From the cell containing the given text, extract its center point as (x, y) coordinate. 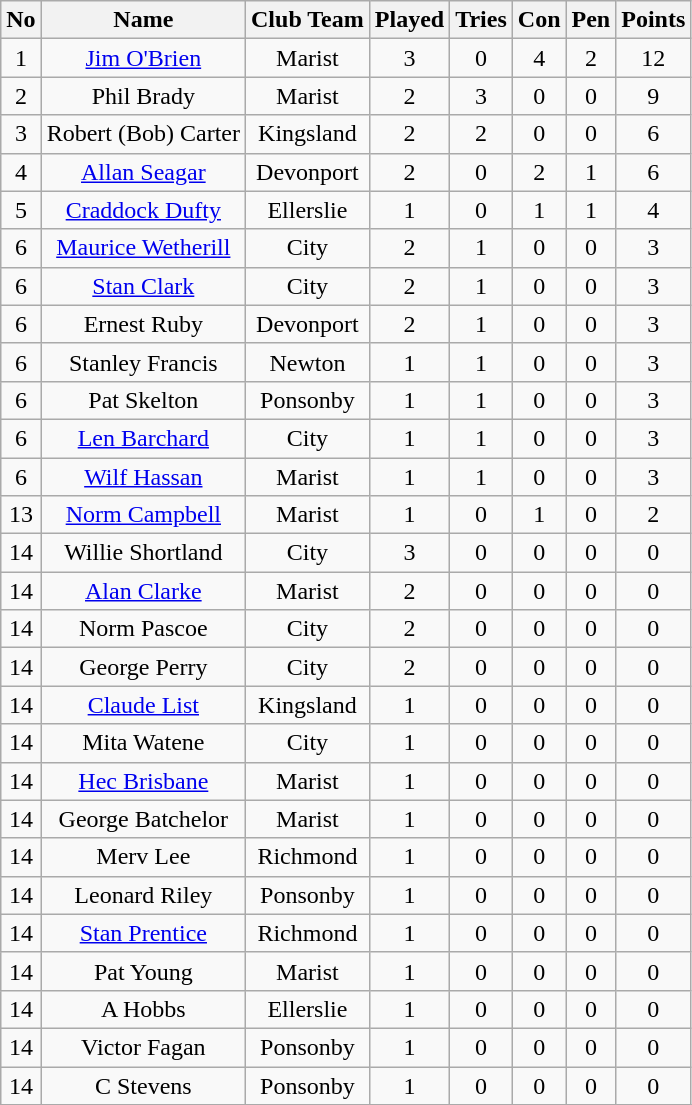
Wilf Hassan (143, 477)
Willie Shortland (143, 553)
Stanley Francis (143, 362)
Phil Brady (143, 96)
5 (21, 210)
13 (21, 515)
Pat Skelton (143, 400)
Jim O'Brien (143, 58)
Victor Fagan (143, 1047)
Stan Prentice (143, 933)
Club Team (308, 20)
C Stevens (143, 1085)
Hec Brisbane (143, 781)
Len Barchard (143, 438)
George Batchelor (143, 819)
Norm Campbell (143, 515)
Newton (308, 362)
Tries (482, 20)
Con (539, 20)
Name (143, 20)
A Hobbs (143, 1009)
No (21, 20)
Merv Lee (143, 857)
Pat Young (143, 971)
12 (654, 58)
Craddock Dufty (143, 210)
Mita Watene (143, 743)
Points (654, 20)
Maurice Wetherill (143, 248)
Leonard Riley (143, 895)
Stan Clark (143, 286)
Allan Seagar (143, 172)
Pen (591, 20)
Ernest Ruby (143, 324)
Robert (Bob) Carter (143, 134)
Norm Pascoe (143, 629)
Played (409, 20)
Claude List (143, 705)
Alan Clarke (143, 591)
George Perry (143, 667)
9 (654, 96)
